Return the [X, Y] coordinate for the center point of the cell that contains the specified text.  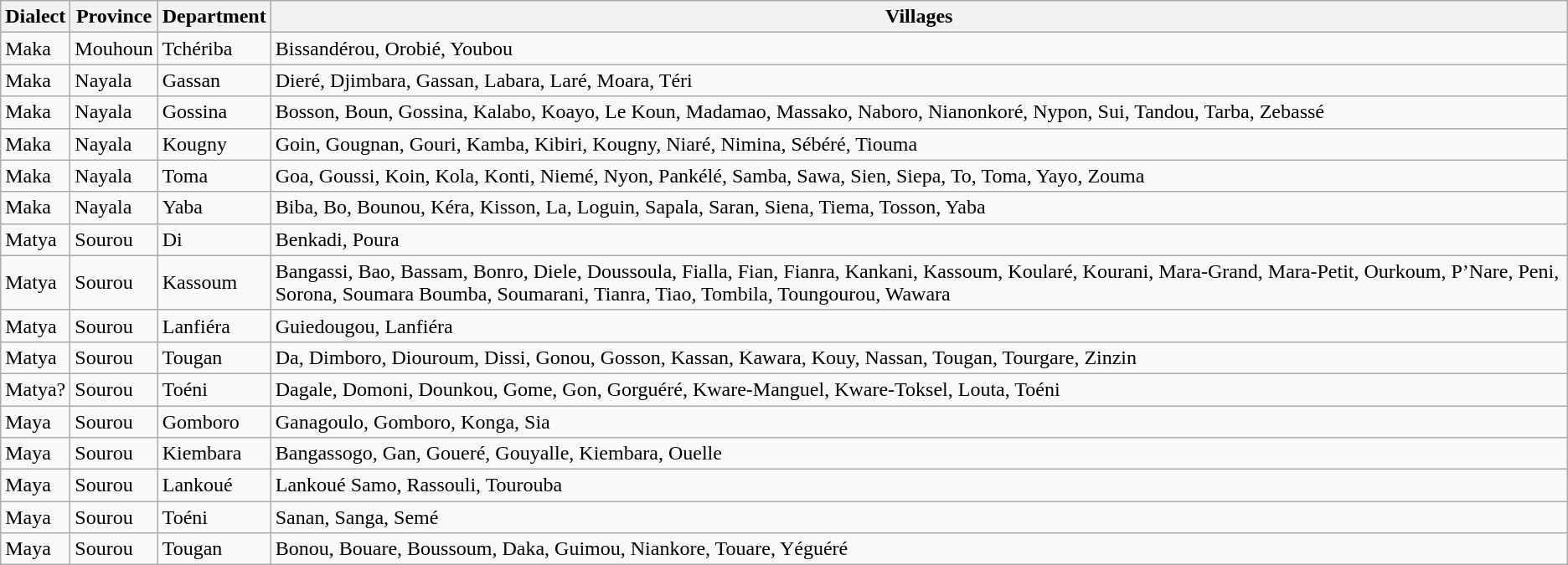
Gossina [214, 112]
Bissandérou, Orobié, Youbou [919, 49]
Da, Dimboro, Diouroum, Dissi, Gonou, Gosson, Kassan, Kawara, Kouy, Nassan, Tougan, Tourgare, Zinzin [919, 357]
Bonou, Bouare, Boussoum, Daka, Guimou, Niankore, Touare, Yéguéré [919, 549]
Dialect [35, 17]
Gomboro [214, 421]
Bosson, Boun, Gossina, Kalabo, Koayo, Le Koun, Madamao, Massako, Naboro, Nianonkoré, Nypon, Sui, Tandou, Tarba, Zebassé [919, 112]
Kougny [214, 144]
Kiembara [214, 454]
Guiedougou, Lanfiéra [919, 326]
Lankoué [214, 485]
Di [214, 239]
Lanfiéra [214, 326]
Sanan, Sanga, Semé [919, 517]
Gassan [214, 80]
Dieré, Djimbara, Gassan, Labara, Laré, Moara, Téri [919, 80]
Lankoué Samo, Rassouli, Tourouba [919, 485]
Bangassogo, Gan, Goueré, Gouyalle, Kiembara, Ouelle [919, 454]
Dagale, Domoni, Dounkou, Gome, Gon, Gorguéré, Kware-Manguel, Kware-Toksel, Louta, Toéni [919, 389]
Tchériba [214, 49]
Toma [214, 176]
Ganagoulo, Gomboro, Konga, Sia [919, 421]
Goa, Goussi, Koin, Kola, Konti, Niemé, Nyon, Pankélé, Samba, Sawa, Sien, Siepa, To, Toma, Yayo, Zouma [919, 176]
Mouhoun [114, 49]
Villages [919, 17]
Matya? [35, 389]
Biba, Bo, Bounou, Kéra, Kisson, La, Loguin, Sapala, Saran, Siena, Tiema, Tosson, Yaba [919, 208]
Province [114, 17]
Department [214, 17]
Kassoum [214, 283]
Goin, Gougnan, Gouri, Kamba, Kibiri, Kougny, Niaré, Nimina, Sébéré, Tiouma [919, 144]
Benkadi, Poura [919, 239]
Yaba [214, 208]
